Extract the (x, y) coordinate from the center of the cell holding the provided text.  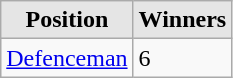
Winners (182, 20)
6 (182, 58)
Defenceman (67, 58)
Position (67, 20)
